Detect which cell encompasses the target text, then output its (X, Y) center coordinate. 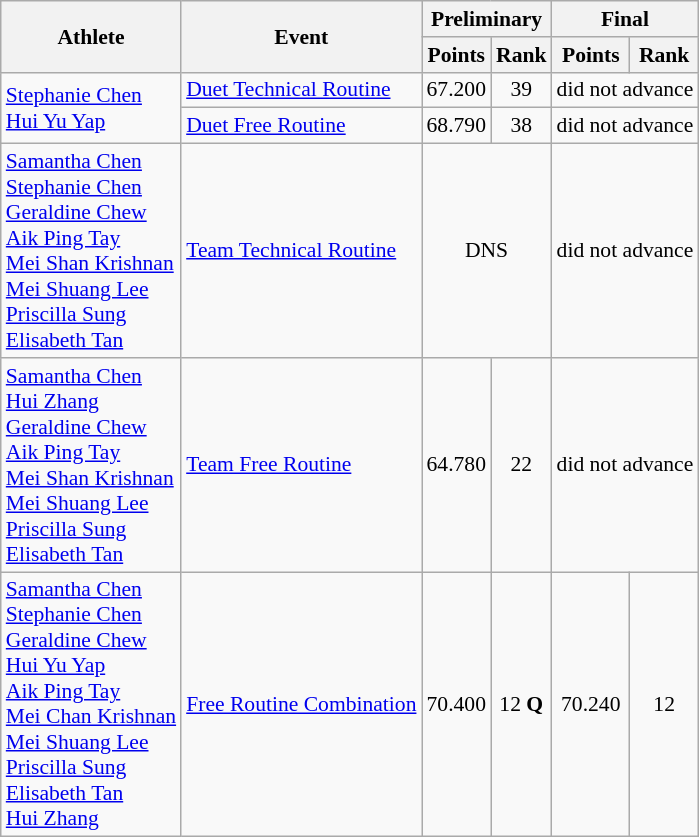
38 (522, 126)
39 (522, 90)
Team Technical Routine (301, 251)
Free Routine Combination (301, 704)
12 (664, 704)
Samantha ChenStephanie ChenGeraldine ChewHui Yu YapAik Ping TayMei Chan KrishnanMei Shuang LeePriscilla SungElisabeth TanHui Zhang (91, 704)
Team Free Routine (301, 465)
Duet Technical Routine (301, 90)
22 (522, 465)
Preliminary (487, 19)
12 Q (522, 704)
Stephanie ChenHui Yu Yap (91, 108)
Duet Free Routine (301, 126)
Athlete (91, 36)
70.400 (456, 704)
Samantha ChenHui ZhangGeraldine ChewAik Ping TayMei Shan KrishnanMei Shuang LeePriscilla SungElisabeth Tan (91, 465)
64.780 (456, 465)
70.240 (591, 704)
DNS (487, 251)
Final (626, 19)
Samantha ChenStephanie ChenGeraldine ChewAik Ping TayMei Shan KrishnanMei Shuang LeePriscilla SungElisabeth Tan (91, 251)
Event (301, 36)
68.790 (456, 126)
67.200 (456, 90)
